Output the [x, y] coordinate of the center of the cell containing the given text.  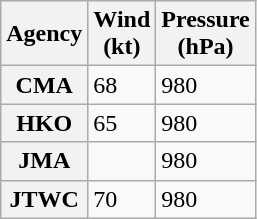
JMA [44, 161]
Wind(kt) [122, 34]
JTWC [44, 199]
65 [122, 123]
HKO [44, 123]
CMA [44, 85]
68 [122, 85]
70 [122, 199]
Agency [44, 34]
Pressure(hPa) [206, 34]
